Detect which cell encompasses the target text, then output its [X, Y] center coordinate. 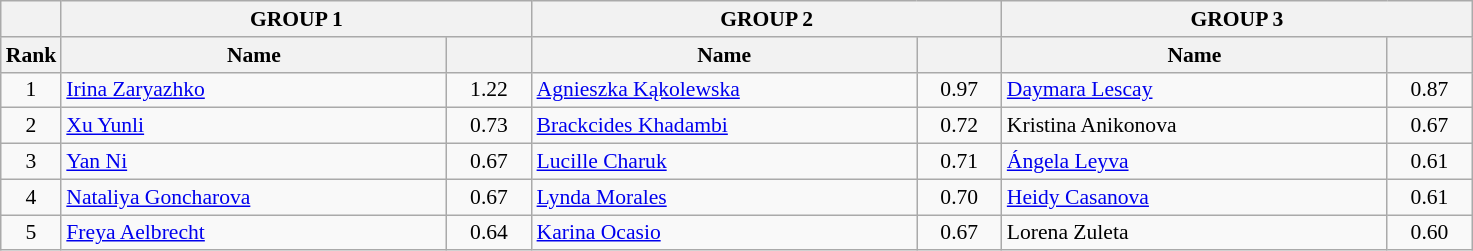
1.22 [488, 90]
Yan Ni [254, 162]
0.60 [1430, 233]
0.73 [488, 126]
Freya Aelbrecht [254, 233]
Brackcides Khadambi [724, 126]
Lynda Morales [724, 197]
GROUP 1 [296, 19]
0.87 [1430, 90]
0.72 [960, 126]
Ángela Leyva [1194, 162]
Heidy Casanova [1194, 197]
0.64 [488, 233]
Agnieszka Kąkolewska [724, 90]
0.70 [960, 197]
Daymara Lescay [1194, 90]
GROUP 3 [1237, 19]
Kristina Anikonova [1194, 126]
2 [32, 126]
Xu Yunli [254, 126]
Rank [32, 55]
4 [32, 197]
GROUP 2 [767, 19]
Nataliya Goncharova [254, 197]
Lucille Charuk [724, 162]
0.97 [960, 90]
1 [32, 90]
3 [32, 162]
Lorena Zuleta [1194, 233]
Karina Ocasio [724, 233]
Irina Zaryazhko [254, 90]
0.71 [960, 162]
5 [32, 233]
